Provide the [X, Y] coordinate of the cell's center where the given text is located.  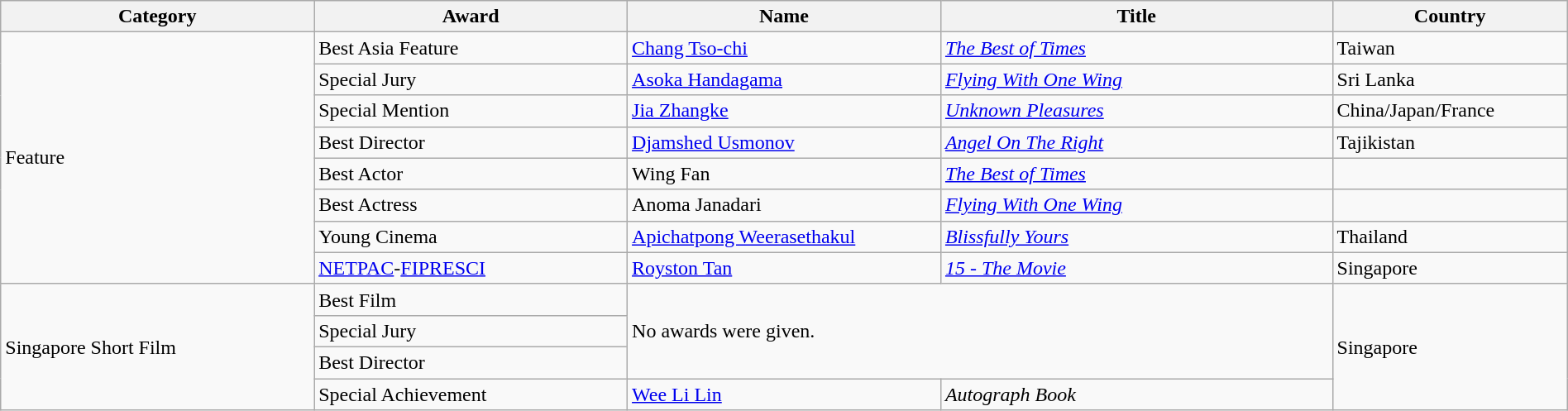
Royston Tan [784, 268]
Djamshed Usmonov [784, 142]
Anoma Janadari [784, 205]
Apichatpong Weerasethakul [784, 237]
Thailand [1450, 237]
Sri Lanka [1450, 79]
Country [1450, 17]
Special Mention [471, 111]
Taiwan [1450, 48]
Chang Tso-chi [784, 48]
Autograph Book [1136, 394]
No awards were given. [981, 331]
Best Actor [471, 174]
Best Actress [471, 205]
Best Asia Feature [471, 48]
China/Japan/France [1450, 111]
Blissfully Yours [1136, 237]
NETPAC-FIPRESCI [471, 268]
Tajikistan [1450, 142]
Feature [157, 158]
Wee Li Lin [784, 394]
Angel On The Right [1136, 142]
Best Film [471, 299]
Young Cinema [471, 237]
Special Achievement [471, 394]
Singapore Short Film [157, 346]
15 - The Movie [1136, 268]
Award [471, 17]
Asoka Handagama [784, 79]
Wing Fan [784, 174]
Unknown Pleasures [1136, 111]
Title [1136, 17]
Category [157, 17]
Name [784, 17]
Jia Zhangke [784, 111]
